Determine the (x, y) coordinate at the center of the cell enclosing the given text.  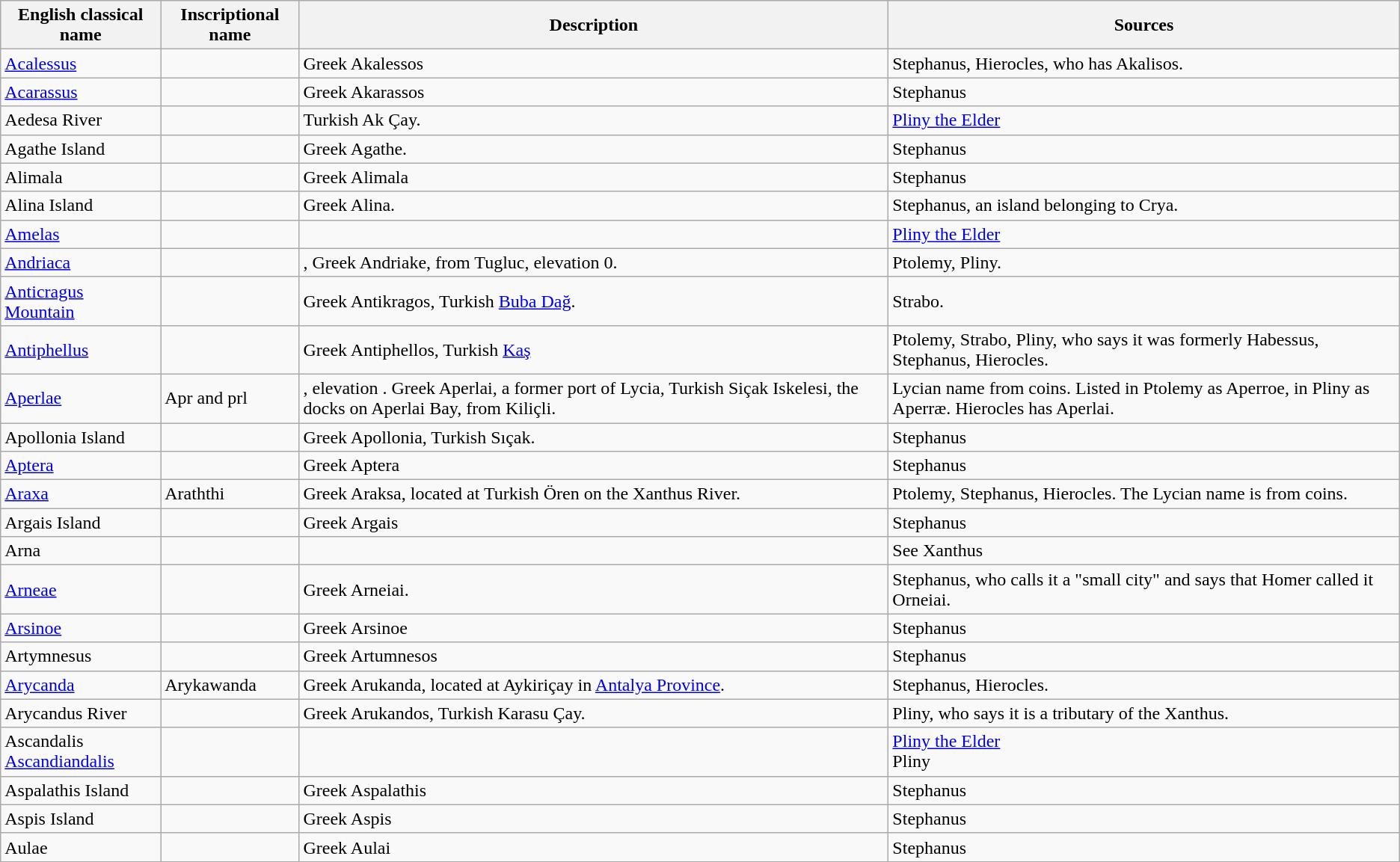
Greek Alina. (594, 206)
Greek Akarassos (594, 92)
See Xanthus (1144, 551)
Ptolemy, Pliny. (1144, 262)
Aperlae (81, 398)
Inscriptional name (230, 25)
Greek Araksa, located at Turkish Ören on the Xanthus River. (594, 494)
Alimala (81, 177)
Aspalathis Island (81, 790)
Acalessus (81, 64)
Arykawanda (230, 685)
Arneae (81, 589)
Ptolemy, Strabo, Pliny, who says it was formerly Habessus, Stephanus, Hierocles. (1144, 350)
Strabo. (1144, 301)
Antiphellus (81, 350)
Greek Aulai (594, 847)
Stephanus, an island belonging to Crya. (1144, 206)
Andriaca (81, 262)
Apr and prl (230, 398)
AscandalisAscandiandalis (81, 752)
Aedesa River (81, 120)
Aulae (81, 847)
Greek Arukandos, Turkish Karasu Çay. (594, 713)
Greek Antiphellos, Turkish Kaş (594, 350)
Alina Island (81, 206)
, Greek Andriake, from Tugluc, elevation 0. (594, 262)
Apollonia Island (81, 437)
Stephanus, Hierocles. (1144, 685)
Greek Alimala (594, 177)
Greek Arsinoe (594, 628)
Acarassus (81, 92)
Greek Akalessos (594, 64)
Greek Artumnesos (594, 656)
Greek Apollonia, Turkish Sıçak. (594, 437)
, elevation . Greek Aperlai, a former port of Lycia, Turkish Siçak Iskelesi, the docks on Aperlai Bay, from Kiliçli. (594, 398)
Stephanus, who calls it a "small city" and says that Homer called it Orneiai. (1144, 589)
Arna (81, 551)
Aspis Island (81, 819)
Agathe Island (81, 149)
Greek Aspis (594, 819)
Greek Aptera (594, 466)
Ptolemy, Stephanus, Hierocles. The Lycian name is from coins. (1144, 494)
Araththi (230, 494)
Pliny, who says it is a tributary of the Xanthus. (1144, 713)
Greek Antikragos, Turkish Buba Dağ. (594, 301)
Greek Argais (594, 523)
Artymnesus (81, 656)
Greek Agathe. (594, 149)
Greek Arukanda, located at Aykiriçay in Antalya Province. (594, 685)
Greek Arneiai. (594, 589)
English classical name (81, 25)
Araxa (81, 494)
Pliny the ElderPliny (1144, 752)
Arycandus River (81, 713)
Turkish Ak Çay. (594, 120)
Arsinoe (81, 628)
Sources (1144, 25)
Anticragus Mountain (81, 301)
Aptera (81, 466)
Amelas (81, 234)
Lycian name from coins. Listed in Ptolemy as Aperroe, in Pliny as Aperræ. Hierocles has Aperlai. (1144, 398)
Arycanda (81, 685)
Stephanus, Hierocles, who has Akalisos. (1144, 64)
Argais Island (81, 523)
Greek Aspalathis (594, 790)
Description (594, 25)
